Determine the [x, y] coordinate at the center of the cell enclosing the given text.  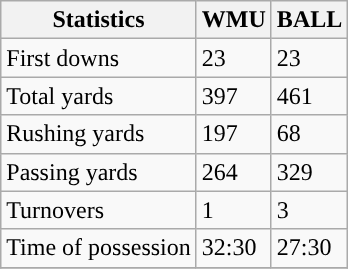
397 [234, 96]
68 [309, 134]
264 [234, 172]
BALL [309, 20]
Turnovers [99, 210]
Total yards [99, 96]
3 [309, 210]
461 [309, 96]
Time of possession [99, 248]
197 [234, 134]
Statistics [99, 20]
Rushing yards [99, 134]
329 [309, 172]
WMU [234, 20]
1 [234, 210]
Passing yards [99, 172]
32:30 [234, 248]
27:30 [309, 248]
First downs [99, 58]
